Scan for the cell matching the given text and deliver its (x, y) coordinate at center. 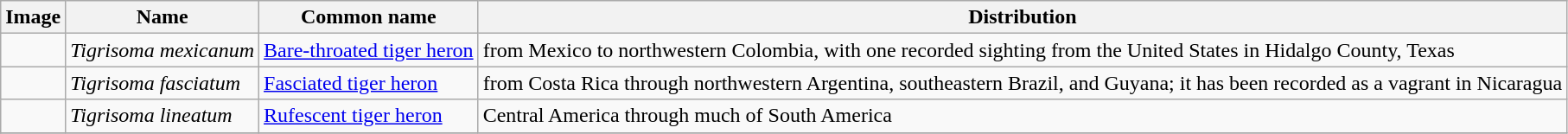
Distribution (1023, 17)
Rufescent tiger heron (369, 116)
from Costa Rica through northwestern Argentina, southeastern Brazil, and Guyana; it has been recorded as a vagrant in Nicaragua (1023, 83)
Bare-throated tiger heron (369, 50)
Central America through much of South America (1023, 116)
from Mexico to northwestern Colombia, with one recorded sighting from the United States in Hidalgo County, Texas (1023, 50)
Tigrisoma fasciatum (163, 83)
Name (163, 17)
Image (33, 17)
Tigrisoma lineatum (163, 116)
Common name (369, 17)
Fasciated tiger heron (369, 83)
Tigrisoma mexicanum (163, 50)
